From the cell containing the given text, extract its center point as [X, Y] coordinate. 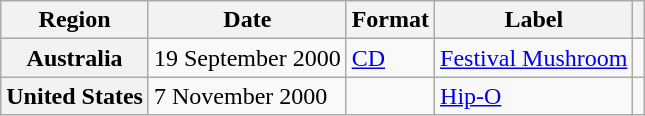
Date [247, 20]
United States [75, 96]
7 November 2000 [247, 96]
Label [534, 20]
Region [75, 20]
Hip-O [534, 96]
Australia [75, 58]
Festival Mushroom [534, 58]
Format [390, 20]
19 September 2000 [247, 58]
CD [390, 58]
